Find where the given text appears and provide that cell's center as (x, y) coordinate. 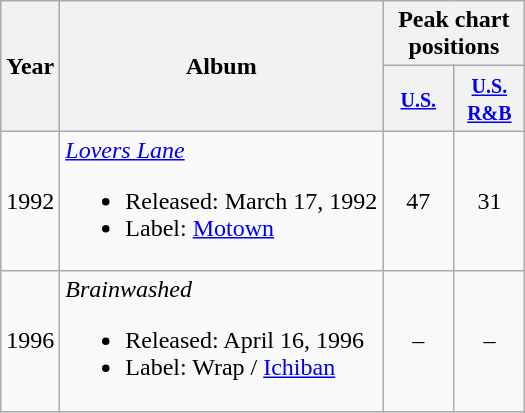
BrainwashedReleased: April 16, 1996Label: Wrap / Ichiban (222, 341)
U.S. R&B (490, 98)
1992 (30, 201)
47 (418, 201)
Album (222, 66)
1996 (30, 341)
U.S. (418, 98)
Peak chart positions (454, 34)
31 (490, 201)
Year (30, 66)
Lovers LaneReleased: March 17, 1992Label: Motown (222, 201)
